Output the [X, Y] coordinate of the center of the cell containing the given text.  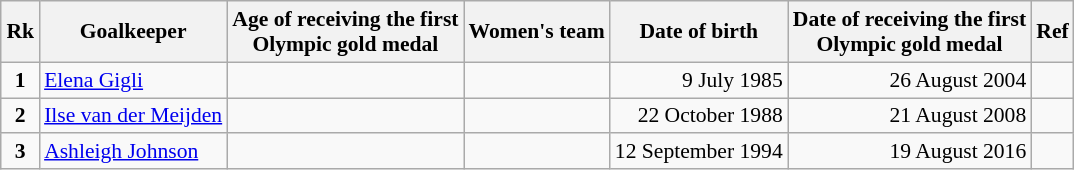
Age of receiving the firstOlympic gold medal [345, 32]
Date of receiving the firstOlympic gold medal [910, 32]
Ilse van der Meijden [133, 116]
Women's team [537, 32]
Ashleigh Johnson [133, 152]
Ref [1052, 32]
Rk [20, 32]
1 [20, 80]
Date of birth [699, 32]
9 July 1985 [699, 80]
12 September 1994 [699, 152]
Goalkeeper [133, 32]
19 August 2016 [910, 152]
22 October 1988 [699, 116]
26 August 2004 [910, 80]
2 [20, 116]
Elena Gigli [133, 80]
3 [20, 152]
21 August 2008 [910, 116]
